From the cell containing the given text, extract its center point as (x, y) coordinate. 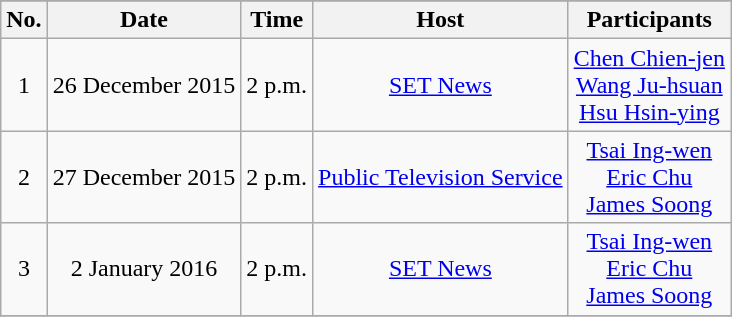
26 December 2015 (144, 85)
Public Television Service (441, 177)
No. (24, 20)
Time (277, 20)
2 (24, 177)
Participants (649, 20)
3 (24, 269)
Date (144, 20)
1 (24, 85)
27 December 2015 (144, 177)
Chen Chien-jenWang Ju-hsuanHsu Hsin-ying (649, 85)
2 January 2016 (144, 269)
Host (441, 20)
